Identify which cell holds the provided text, then report its [x, y] central coordinate. 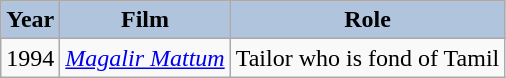
1994 [30, 58]
Magalir Mattum [145, 58]
Film [145, 20]
Year [30, 20]
Tailor who is fond of Tamil [368, 58]
Role [368, 20]
